Scan for the cell matching the given text and deliver its [X, Y] coordinate at center. 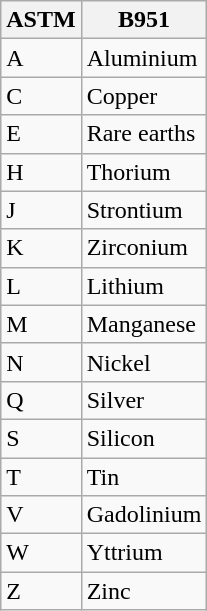
Q [41, 400]
S [41, 438]
W [41, 553]
Silicon [144, 438]
Zirconium [144, 248]
Rare earths [144, 134]
Manganese [144, 324]
Nickel [144, 362]
Copper [144, 96]
C [41, 96]
K [41, 248]
B951 [144, 20]
Tin [144, 477]
Z [41, 591]
Gadolinium [144, 515]
L [41, 286]
Thorium [144, 172]
Yttrium [144, 553]
Zinc [144, 591]
Silver [144, 400]
N [41, 362]
Aluminium [144, 58]
T [41, 477]
M [41, 324]
J [41, 210]
Lithium [144, 286]
ASTM [41, 20]
H [41, 172]
A [41, 58]
V [41, 515]
E [41, 134]
Strontium [144, 210]
